Output the [x, y] coordinate of the center of the cell containing the given text.  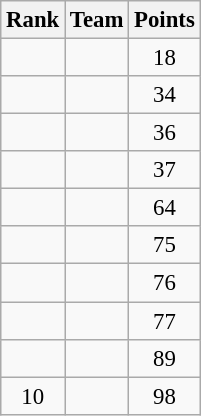
64 [164, 208]
76 [164, 283]
18 [164, 58]
Team [97, 20]
77 [164, 321]
Rank [33, 20]
75 [164, 245]
34 [164, 95]
37 [164, 170]
10 [33, 396]
98 [164, 396]
Points [164, 20]
36 [164, 133]
89 [164, 358]
